Search for the cell housing the specified text and yield its [X, Y] center coordinate. 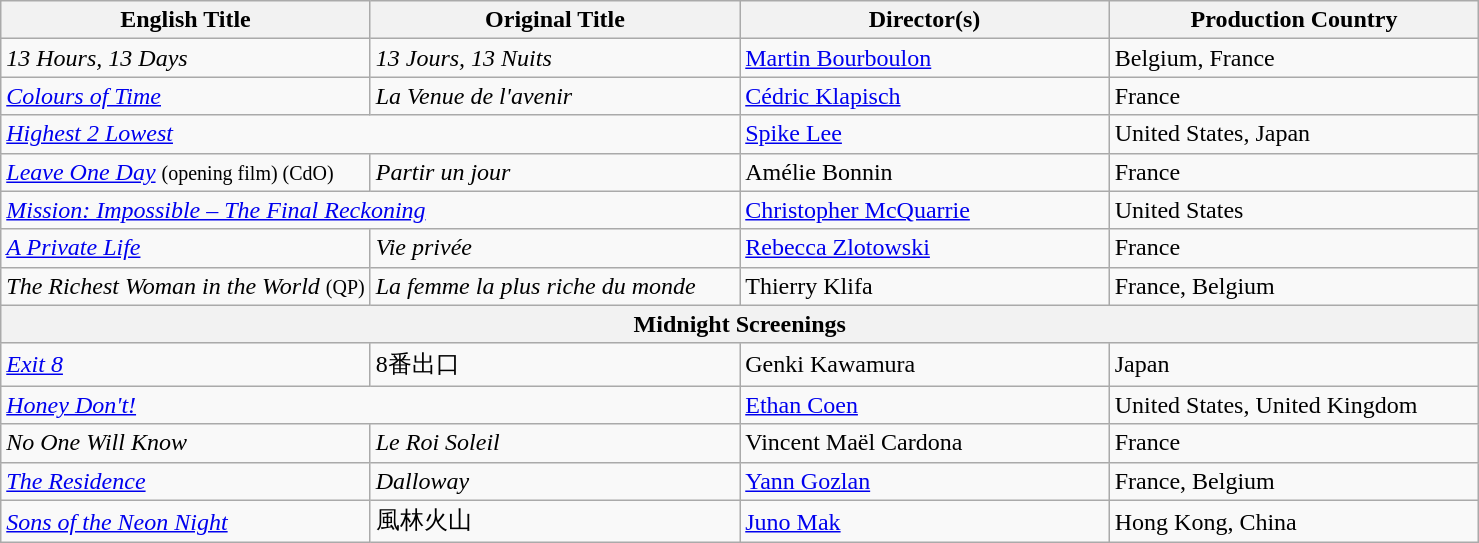
English Title [186, 20]
Rebecca Zlotowski [924, 248]
United States, Japan [1294, 134]
Honey Don't! [370, 405]
Vie privée [554, 248]
Dalloway [554, 481]
13 Hours, 13 Days [186, 58]
La Venue de l'avenir [554, 96]
Amélie Bonnin [924, 172]
Japan [1294, 364]
Leave One Day (opening film) (CdO) [186, 172]
A Private Life [186, 248]
Production Country [1294, 20]
United States [1294, 210]
Vincent Maël Cardona [924, 443]
Spike Lee [924, 134]
Martin Bourboulon [924, 58]
La femme la plus riche du monde [554, 286]
Le Roi Soleil [554, 443]
Yann Gozlan [924, 481]
Cédric Klapisch [924, 96]
Colours of Time [186, 96]
Director(s) [924, 20]
The Residence [186, 481]
Ethan Coen [924, 405]
Christopher McQuarrie [924, 210]
Genki Kawamura [924, 364]
風林火山 [554, 522]
Original Title [554, 20]
Partir un jour [554, 172]
United States, United Kingdom [1294, 405]
Sons of the Neon Night [186, 522]
Mission: Impossible – The Final Reckoning [370, 210]
Exit 8 [186, 364]
No One Will Know [186, 443]
Midnight Screenings [740, 324]
Highest 2 Lowest [370, 134]
13 Jours, 13 Nuits [554, 58]
The Richest Woman in the World (QP) [186, 286]
Belgium, France [1294, 58]
Juno Mak [924, 522]
Hong Kong, China [1294, 522]
Thierry Klifa [924, 286]
8番出口 [554, 364]
